Return the (x, y) coordinate for the center point of the cell that contains the specified text.  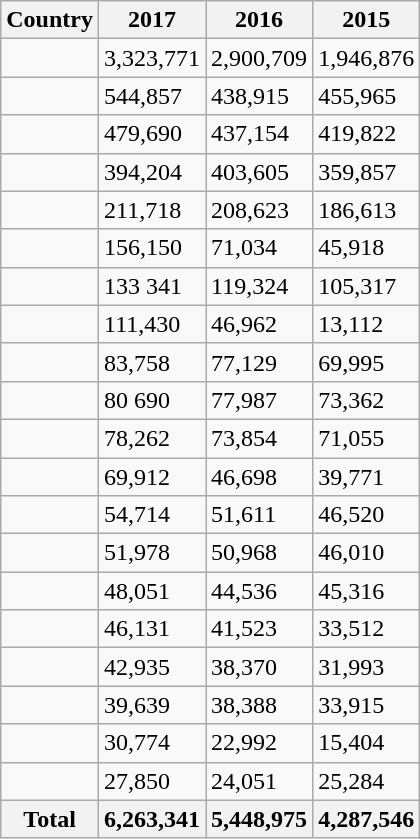
38,370 (260, 667)
2016 (260, 20)
33,512 (366, 629)
69,995 (366, 362)
45,918 (366, 248)
77,987 (260, 400)
133 341 (152, 286)
71,055 (366, 438)
27,850 (152, 781)
38,388 (260, 705)
3,323,771 (152, 58)
39,771 (366, 477)
186,613 (366, 210)
41,523 (260, 629)
119,324 (260, 286)
46,698 (260, 477)
69,912 (152, 477)
50,968 (260, 553)
22,992 (260, 743)
54,714 (152, 515)
73,854 (260, 438)
5,448,975 (260, 819)
51,978 (152, 553)
83,758 (152, 362)
46,010 (366, 553)
30,774 (152, 743)
13,112 (366, 324)
4,287,546 (366, 819)
24,051 (260, 781)
438,915 (260, 96)
45,316 (366, 591)
46,131 (152, 629)
46,962 (260, 324)
15,404 (366, 743)
419,822 (366, 134)
111,430 (152, 324)
51,611 (260, 515)
42,935 (152, 667)
211,718 (152, 210)
73,362 (366, 400)
48,051 (152, 591)
156,150 (152, 248)
31,993 (366, 667)
6,263,341 (152, 819)
1,946,876 (366, 58)
39,639 (152, 705)
25,284 (366, 781)
78,262 (152, 438)
2,900,709 (260, 58)
33,915 (366, 705)
46,520 (366, 515)
Total (50, 819)
71,034 (260, 248)
Country (50, 20)
479,690 (152, 134)
77,129 (260, 362)
544,857 (152, 96)
359,857 (366, 172)
455,965 (366, 96)
2015 (366, 20)
403,605 (260, 172)
208,623 (260, 210)
44,536 (260, 591)
437,154 (260, 134)
80 690 (152, 400)
394,204 (152, 172)
105,317 (366, 286)
2017 (152, 20)
